Extract the [X, Y] coordinate from the center of the cell holding the provided text.  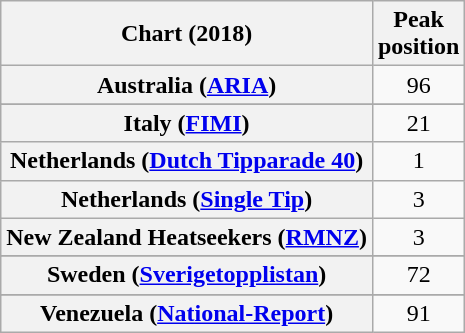
Chart (2018) [187, 34]
New Zealand Heatseekers (RMNZ) [187, 237]
Peak position [418, 34]
Sweden (Sverigetopplistan) [187, 275]
21 [418, 123]
Venezuela (National-Report) [187, 313]
1 [418, 161]
Netherlands (Dutch Tipparade 40) [187, 161]
Netherlands (Single Tip) [187, 199]
Italy (FIMI) [187, 123]
Australia (ARIA) [187, 85]
91 [418, 313]
96 [418, 85]
72 [418, 275]
